Extract the (x, y) coordinate from the center of the cell holding the provided text.  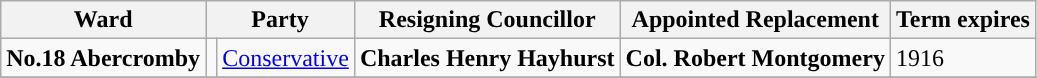
Ward (104, 20)
Appointed Replacement (755, 20)
Charles Henry Hayhurst (487, 58)
No.18 Abercromby (104, 58)
Conservative (286, 58)
Resigning Councillor (487, 20)
Party (280, 20)
1916 (962, 58)
Col. Robert Montgomery (755, 58)
Term expires (962, 20)
